Detect which cell encompasses the target text, then output its [x, y] center coordinate. 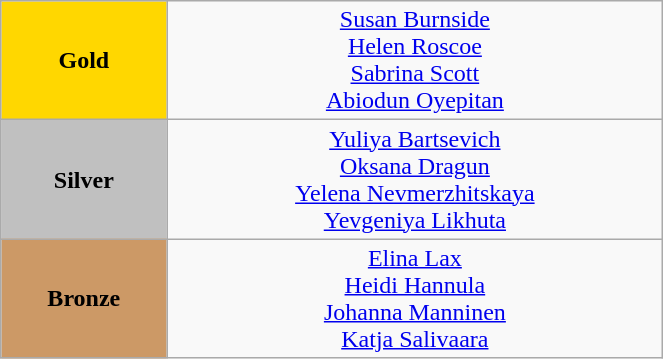
Elina LaxHeidi HannulaJohanna ManninenKatja Salivaara [415, 298]
Bronze [84, 298]
Susan BurnsideHelen RoscoeSabrina ScottAbiodun Oyepitan [415, 60]
Silver [84, 180]
Yuliya BartsevichOksana DragunYelena NevmerzhitskayaYevgeniya Likhuta [415, 180]
Gold [84, 60]
